From the cell containing the given text, extract its center point as (X, Y) coordinate. 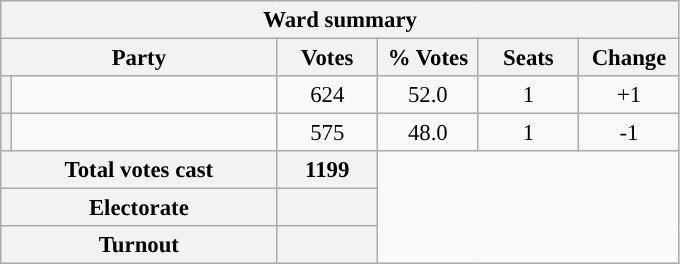
Votes (328, 58)
Seats (528, 58)
52.0 (428, 95)
Electorate (139, 208)
+1 (630, 95)
% Votes (428, 58)
Party (139, 58)
Change (630, 58)
624 (328, 95)
1199 (328, 170)
-1 (630, 133)
575 (328, 133)
48.0 (428, 133)
Turnout (139, 245)
Ward summary (340, 20)
Total votes cast (139, 170)
